Detect which cell encompasses the target text, then output its (X, Y) center coordinate. 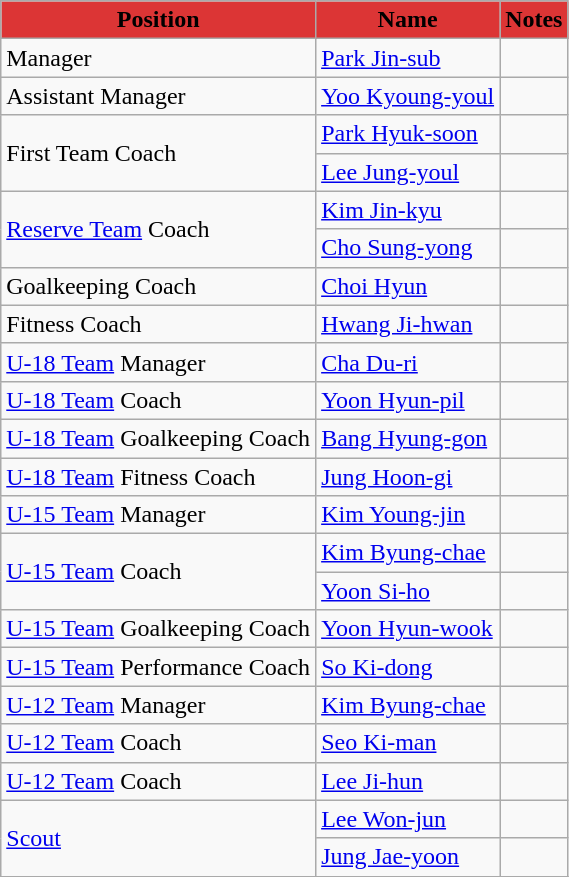
U-15 Team Goalkeeping Coach (158, 629)
Lee Jung-youl (408, 172)
Hwang Ji-hwan (408, 324)
Position (158, 20)
Reserve Team Coach (158, 229)
U-18 Team Goalkeeping Coach (158, 438)
U-18 Team Manager (158, 362)
U-15 Team Coach (158, 572)
Name (408, 20)
Yoon Hyun-wook (408, 629)
Assistant Manager (158, 96)
So Ki-dong (408, 667)
Seo Ki-man (408, 743)
Kim Young-jin (408, 515)
Manager (158, 58)
U-15 Team Performance Coach (158, 667)
Scout (158, 838)
Yoon Hyun-pil (408, 400)
Bang Hyung-gon (408, 438)
Park Hyuk-soon (408, 134)
Park Jin-sub (408, 58)
Lee Won-jun (408, 819)
Choi Hyun (408, 286)
Jung Hoon-gi (408, 477)
Lee Ji-hun (408, 781)
Kim Jin-kyu (408, 210)
U-18 Team Fitness Coach (158, 477)
U-12 Team Manager (158, 705)
U-15 Team Manager (158, 515)
Fitness Coach (158, 324)
Yoo Kyoung-youl (408, 96)
U-18 Team Coach (158, 400)
Notes (534, 20)
Cha Du-ri (408, 362)
First Team Coach (158, 153)
Goalkeeping Coach (158, 286)
Jung Jae-yoon (408, 857)
Yoon Si-ho (408, 591)
Cho Sung-yong (408, 248)
